Return the [x, y] coordinate for the center point of the cell that contains the specified text.  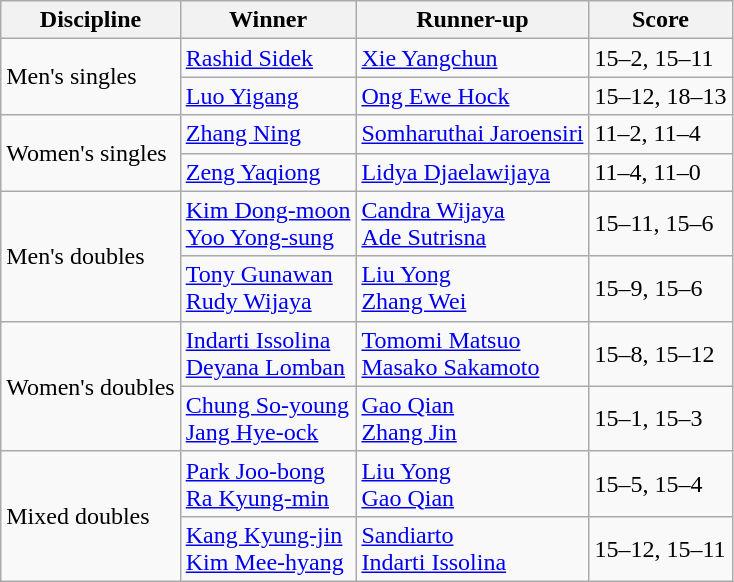
11–4, 11–0 [660, 172]
Discipline [90, 20]
Winner [268, 20]
Indarti Issolina Deyana Lomban [268, 354]
Score [660, 20]
Men's doubles [90, 256]
Kim Dong-moon Yoo Yong-sung [268, 224]
Candra Wijaya Ade Sutrisna [472, 224]
Mixed doubles [90, 516]
Kang Kyung-jin Kim Mee-hyang [268, 548]
15–8, 15–12 [660, 354]
Lidya Djaelawijaya [472, 172]
Rashid Sidek [268, 58]
Sandiarto Indarti Issolina [472, 548]
Liu Yong Gao Qian [472, 484]
Women's singles [90, 153]
Chung So-young Jang Hye-ock [268, 418]
Zhang Ning [268, 134]
Tomomi Matsuo Masako Sakamoto [472, 354]
Men's singles [90, 77]
Gao Qian Zhang Jin [472, 418]
15–12, 15–11 [660, 548]
Xie Yangchun [472, 58]
Liu Yong Zhang Wei [472, 288]
15–12, 18–13 [660, 96]
Women's doubles [90, 386]
Luo Yigang [268, 96]
Ong Ewe Hock [472, 96]
Zeng Yaqiong [268, 172]
Tony Gunawan Rudy Wijaya [268, 288]
15–2, 15–11 [660, 58]
15–1, 15–3 [660, 418]
15–5, 15–4 [660, 484]
15–9, 15–6 [660, 288]
Runner-up [472, 20]
15–11, 15–6 [660, 224]
11–2, 11–4 [660, 134]
Park Joo-bong Ra Kyung-min [268, 484]
Somharuthai Jaroensiri [472, 134]
